Output the [x, y] coordinate of the center of the cell containing the given text.  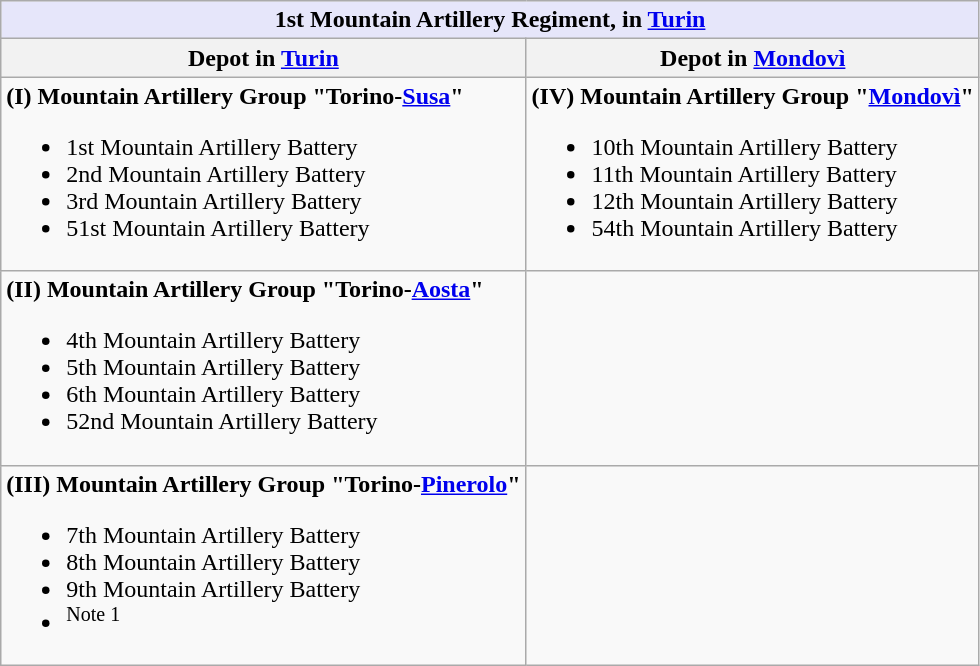
1st Mountain Artillery Regiment, in Turin [490, 20]
Depot in Turin [264, 58]
Depot in Mondovì [752, 58]
(III) Mountain Artillery Group "Torino-Pinerolo" 7th Mountain Artillery Battery 8th Mountain Artillery Battery 9th Mountain Artillery BatteryNote 1 [264, 566]
